Return (x, y) of the center of cell containing provided text 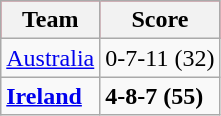
Australia (50, 58)
Ireland (50, 96)
Score (160, 20)
4-8-7 (55) (160, 96)
Team (50, 20)
0-7-11 (32) (160, 58)
